Search for the cell housing the specified text and yield its [X, Y] center coordinate. 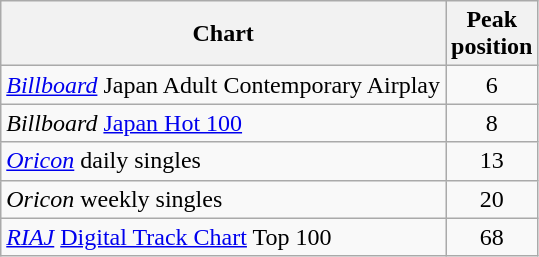
20 [492, 199]
Oricon daily singles [224, 161]
8 [492, 123]
Chart [224, 34]
68 [492, 237]
6 [492, 85]
Peakposition [492, 34]
Oricon weekly singles [224, 199]
RIAJ Digital Track Chart Top 100 [224, 237]
Billboard Japan Adult Contemporary Airplay [224, 85]
Billboard Japan Hot 100 [224, 123]
13 [492, 161]
